Return the [x, y] coordinate for the center point of the cell that contains the specified text.  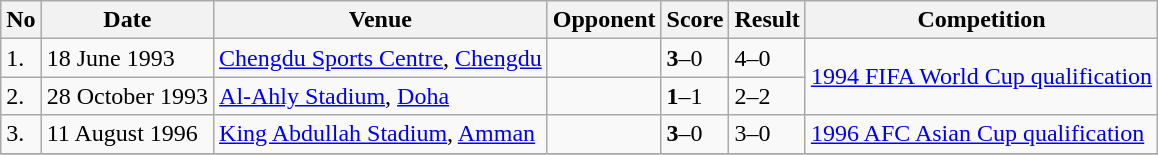
3. [21, 134]
Date [127, 20]
King Abdullah Stadium, Amman [381, 134]
18 June 1993 [127, 58]
Venue [381, 20]
Score [695, 20]
28 October 1993 [127, 96]
11 August 1996 [127, 134]
Opponent [604, 20]
Competition [981, 20]
1. [21, 58]
Result [767, 20]
2–2 [767, 96]
1996 AFC Asian Cup qualification [981, 134]
2. [21, 96]
Al-Ahly Stadium, Doha [381, 96]
No [21, 20]
1–1 [695, 96]
1994 FIFA World Cup qualification [981, 77]
Chengdu Sports Centre, Chengdu [381, 58]
4–0 [767, 58]
